Capture the cell that displays the provided text and extract its [X, Y] central coordinate. 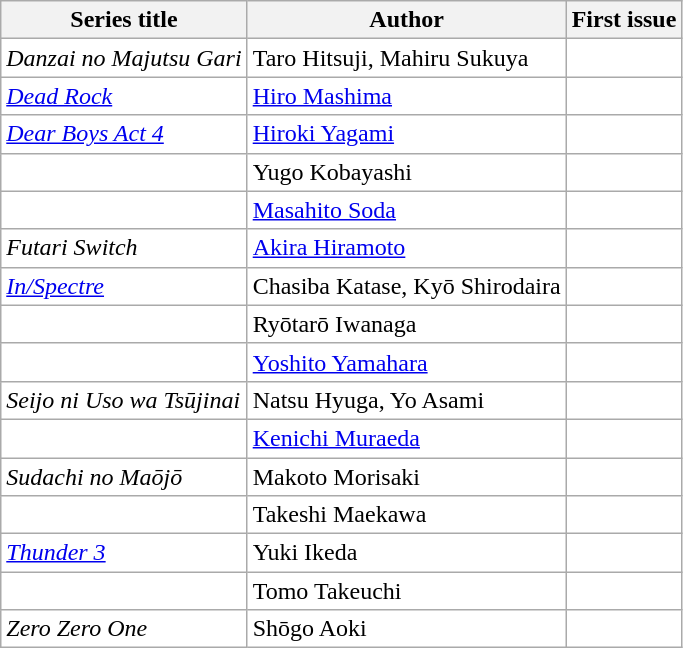
Dead Rock [124, 96]
Masahito Soda [406, 210]
Seijo ni Uso wa Tsūjinai [124, 400]
Yugo Kobayashi [406, 172]
Thunder 3 [124, 553]
Yuki Ikeda [406, 553]
Sudachi no Maōjō [124, 477]
Zero Zero One [124, 629]
Danzai no Majutsu Gari [124, 58]
Natsu Hyuga, Yo Asami [406, 400]
Series title [124, 20]
Author [406, 20]
Yoshito Yamahara [406, 362]
Kenichi Muraeda [406, 438]
Akira Hiramoto [406, 248]
Makoto Morisaki [406, 477]
Shōgo Aoki [406, 629]
Hiroki Yagami [406, 134]
Ryōtarō Iwanaga [406, 324]
Hiro Mashima [406, 96]
In/Spectre [124, 286]
Tomo Takeuchi [406, 591]
Chasiba Katase, Kyō Shirodaira [406, 286]
Takeshi Maekawa [406, 515]
Futari Switch [124, 248]
Taro Hitsuji, Mahiru Sukuya [406, 58]
Dear Boys Act 4 [124, 134]
First issue [624, 20]
